Detect which cell encompasses the target text, then output its [X, Y] center coordinate. 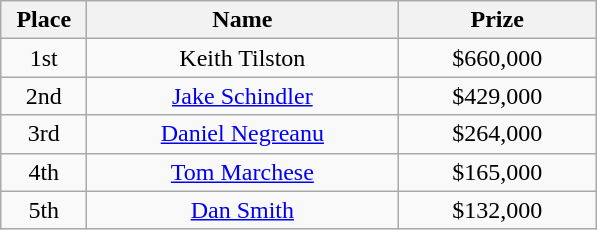
$165,000 [498, 172]
3rd [44, 134]
Prize [498, 20]
Keith Tilston [242, 58]
2nd [44, 96]
$660,000 [498, 58]
Jake Schindler [242, 96]
4th [44, 172]
5th [44, 210]
Name [242, 20]
$132,000 [498, 210]
Place [44, 20]
Daniel Negreanu [242, 134]
1st [44, 58]
Dan Smith [242, 210]
Tom Marchese [242, 172]
$264,000 [498, 134]
$429,000 [498, 96]
